Detect which cell encompasses the target text, then output its [X, Y] center coordinate. 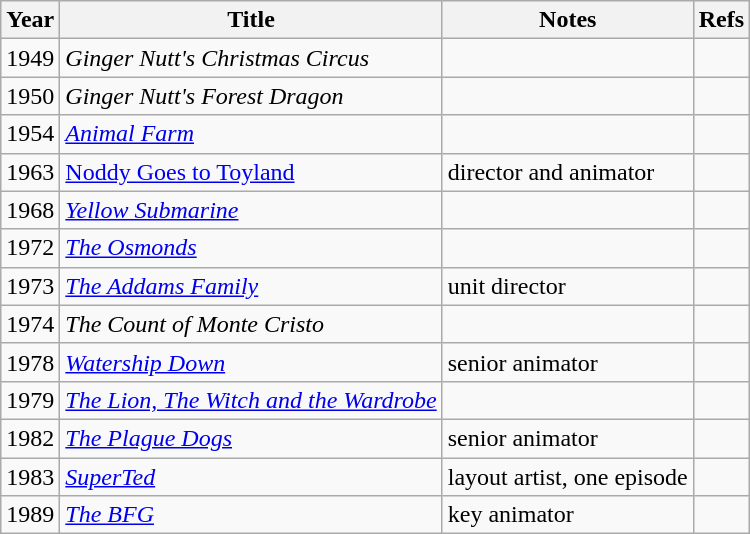
1983 [30, 477]
The Addams Family [251, 286]
1989 [30, 515]
Year [30, 20]
Refs [721, 20]
Title [251, 20]
Watership Down [251, 362]
1949 [30, 58]
1963 [30, 172]
The BFG [251, 515]
Notes [568, 20]
Yellow Submarine [251, 210]
Animal Farm [251, 134]
1972 [30, 248]
Ginger Nutt's Forest Dragon [251, 96]
Noddy Goes to Toyland [251, 172]
key animator [568, 515]
1950 [30, 96]
1982 [30, 438]
1978 [30, 362]
SuperTed [251, 477]
layout artist, one episode [568, 477]
1954 [30, 134]
Ginger Nutt's Christmas Circus [251, 58]
director and animator [568, 172]
1979 [30, 400]
1968 [30, 210]
1974 [30, 324]
1973 [30, 286]
unit director [568, 286]
The Count of Monte Cristo [251, 324]
The Plague Dogs [251, 438]
The Lion, The Witch and the Wardrobe [251, 400]
The Osmonds [251, 248]
